Locate the cell with the specified text and output its [X, Y] center coordinate. 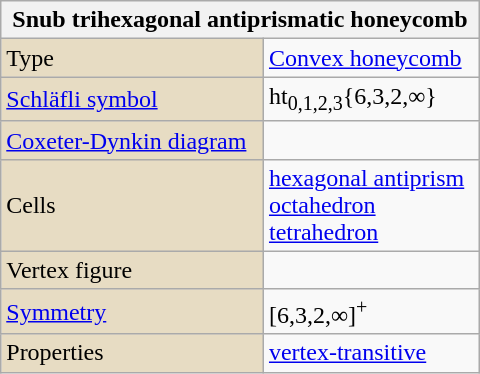
Schläfli symbol [132, 99]
Cells [132, 205]
Symmetry [132, 312]
hexagonal antiprismoctahedrontetrahedron [371, 205]
Convex honeycomb [371, 58]
vertex-transitive [371, 353]
Snub trihexagonal antiprismatic honeycomb [240, 20]
Coxeter-Dynkin diagram [132, 140]
Properties [132, 353]
Vertex figure [132, 270]
[6,3,2,∞]+ [371, 312]
Type [132, 58]
ht0,1,2,3{6,3,2,∞} [371, 99]
